Search for the cell housing the specified text and yield its [X, Y] center coordinate. 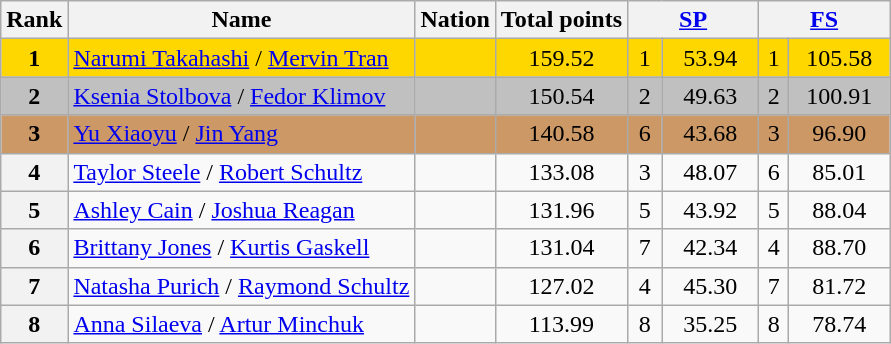
Brittany Jones / Kurtis Gaskell [242, 248]
Taylor Steele / Robert Schultz [242, 172]
113.99 [561, 324]
Name [242, 20]
SP [694, 20]
105.58 [840, 58]
53.94 [710, 58]
Narumi Takahashi / Mervin Tran [242, 58]
Ksenia Stolbova / Fedor Klimov [242, 96]
96.90 [840, 134]
150.54 [561, 96]
Natasha Purich / Raymond Schultz [242, 286]
88.70 [840, 248]
48.07 [710, 172]
131.04 [561, 248]
159.52 [561, 58]
Ashley Cain / Joshua Reagan [242, 210]
140.58 [561, 134]
Yu Xiaoyu / Jin Yang [242, 134]
127.02 [561, 286]
Rank [34, 20]
FS [824, 20]
85.01 [840, 172]
45.30 [710, 286]
Total points [561, 20]
49.63 [710, 96]
131.96 [561, 210]
133.08 [561, 172]
81.72 [840, 286]
78.74 [840, 324]
88.04 [840, 210]
43.68 [710, 134]
43.92 [710, 210]
100.91 [840, 96]
42.34 [710, 248]
35.25 [710, 324]
Anna Silaeva / Artur Minchuk [242, 324]
Nation [455, 20]
